Search for the cell housing the specified text and yield its [x, y] center coordinate. 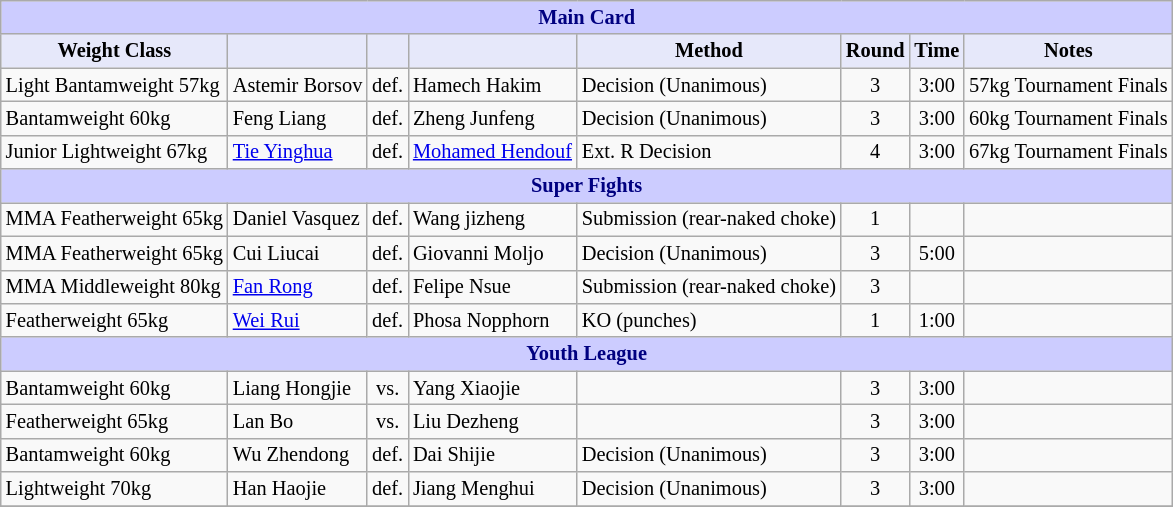
4 [876, 152]
Light Bantamweight 57kg [114, 85]
Feng Liang [298, 118]
Wang jizheng [492, 219]
Wu Zhendong [298, 455]
Mohamed Hendouf [492, 152]
Lightweight 70kg [114, 489]
Main Card [587, 17]
Dai Shijie [492, 455]
Lan Bo [298, 421]
67kg Tournament Finals [1068, 152]
Wei Rui [298, 320]
Junior Lightweight 67kg [114, 152]
Han Haojie [298, 489]
60kg Tournament Finals [1068, 118]
57kg Tournament Finals [1068, 85]
Hamech Hakim [492, 85]
Astemir Borsov [298, 85]
Ext. R Decision [709, 152]
KO (punches) [709, 320]
Yang Xiaojie [492, 388]
Weight Class [114, 51]
Daniel Vasquez [298, 219]
Time [938, 51]
Youth League [587, 354]
Fan Rong [298, 287]
Notes [1068, 51]
MMA Middleweight 80kg [114, 287]
Felipe Nsue [492, 287]
Zheng Junfeng [492, 118]
Jiang Menghui [492, 489]
Liang Hongjie [298, 388]
Super Fights [587, 186]
Cui Liucai [298, 253]
Tie Yinghua [298, 152]
1:00 [938, 320]
Giovanni Moljo [492, 253]
Liu Dezheng [492, 421]
Phosa Nopphorn [492, 320]
5:00 [938, 253]
Round [876, 51]
Method [709, 51]
